Detect which cell encompasses the target text, then output its (x, y) center coordinate. 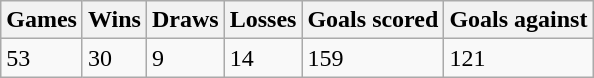
53 (42, 58)
159 (373, 58)
30 (114, 58)
Draws (185, 20)
Games (42, 20)
Wins (114, 20)
Goals scored (373, 20)
9 (185, 58)
121 (518, 58)
14 (263, 58)
Goals against (518, 20)
Losses (263, 20)
